Extract the (X, Y) coordinate from the center of the cell holding the provided text.  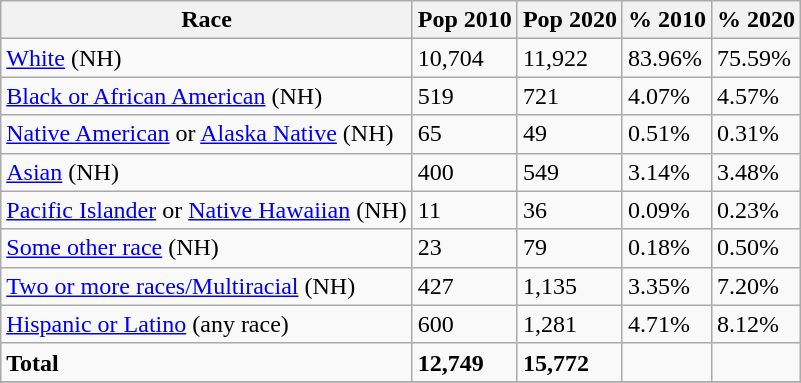
Pacific Islander or Native Hawaiian (NH) (207, 210)
721 (570, 96)
% 2010 (666, 20)
Total (207, 362)
36 (570, 210)
427 (464, 286)
400 (464, 172)
83.96% (666, 58)
15,772 (570, 362)
0.18% (666, 248)
Pop 2010 (464, 20)
0.51% (666, 134)
1,281 (570, 324)
Pop 2020 (570, 20)
3.48% (756, 172)
White (NH) (207, 58)
4.57% (756, 96)
4.71% (666, 324)
1,135 (570, 286)
Black or African American (NH) (207, 96)
11 (464, 210)
Hispanic or Latino (any race) (207, 324)
600 (464, 324)
0.50% (756, 248)
519 (464, 96)
10,704 (464, 58)
Native American or Alaska Native (NH) (207, 134)
0.23% (756, 210)
549 (570, 172)
65 (464, 134)
79 (570, 248)
Some other race (NH) (207, 248)
75.59% (756, 58)
Two or more races/Multiracial (NH) (207, 286)
Asian (NH) (207, 172)
3.14% (666, 172)
12,749 (464, 362)
3.35% (666, 286)
8.12% (756, 324)
23 (464, 248)
49 (570, 134)
% 2020 (756, 20)
11,922 (570, 58)
0.09% (666, 210)
Race (207, 20)
7.20% (756, 286)
4.07% (666, 96)
0.31% (756, 134)
